Determine the (X, Y) coordinate at the center of the cell enclosing the given text.  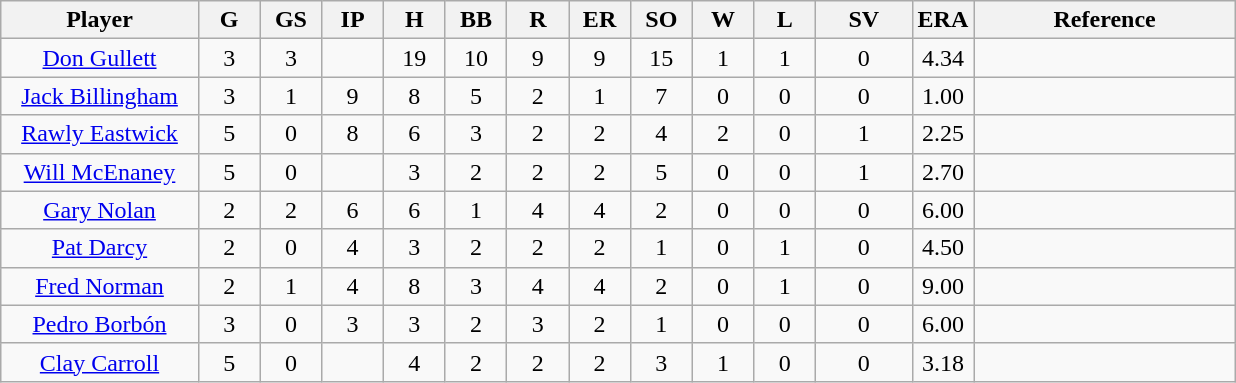
Don Gullett (100, 58)
L (785, 20)
10 (476, 58)
Gary Nolan (100, 210)
4.50 (943, 248)
R (538, 20)
3.18 (943, 362)
BB (476, 20)
Jack Billingham (100, 96)
Rawly Eastwick (100, 134)
GS (291, 20)
Fred Norman (100, 286)
ERA (943, 20)
Reference (1105, 20)
W (723, 20)
7 (661, 96)
Pedro Borbón (100, 324)
Player (100, 20)
15 (661, 58)
9.00 (943, 286)
SO (661, 20)
2.70 (943, 172)
2.25 (943, 134)
Pat Darcy (100, 248)
ER (600, 20)
19 (414, 58)
1.00 (943, 96)
4.34 (943, 58)
Clay Carroll (100, 362)
Will McEnaney (100, 172)
H (414, 20)
IP (353, 20)
SV (864, 20)
G (229, 20)
